Output the [x, y] coordinate of the center of the cell containing the given text.  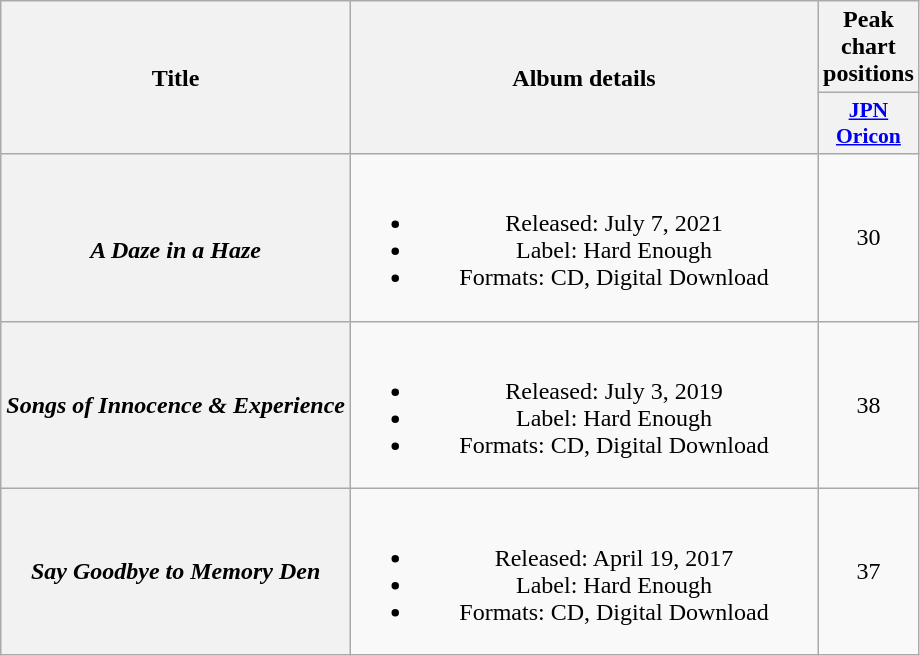
A Daze in a Haze [176, 238]
Released: July 3, 2019Label: Hard EnoughFormats: CD, Digital Download [584, 404]
Title [176, 78]
38 [869, 404]
Released: July 7, 2021Label: Hard EnoughFormats: CD, Digital Download [584, 238]
Songs of Innocence & Experience [176, 404]
JPNOricon [869, 124]
Peakchartpositions [869, 47]
30 [869, 238]
Released: April 19, 2017Label: Hard EnoughFormats: CD, Digital Download [584, 572]
Say Goodbye to Memory Den [176, 572]
37 [869, 572]
Album details [584, 78]
